Provide the [x, y] coordinate of the cell's center where the given text is located.  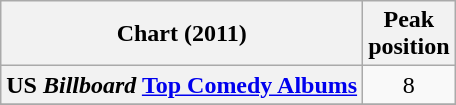
8 [409, 85]
Peakposition [409, 34]
US Billboard Top Comedy Albums [182, 85]
Chart (2011) [182, 34]
